From the cell containing the given text, extract its center point as [x, y] coordinate. 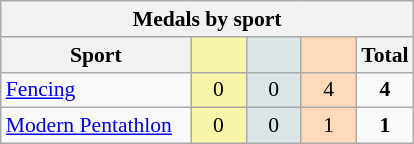
Fencing [96, 90]
Total [384, 55]
Medals by sport [208, 19]
Sport [96, 55]
Modern Pentathlon [96, 126]
